Provide the (X, Y) coordinate of the cell's center where the given text is located.  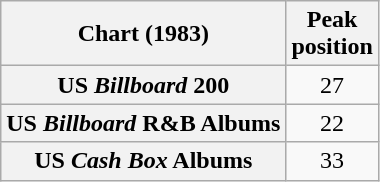
US Billboard 200 (144, 85)
27 (332, 85)
Peakposition (332, 34)
US Cash Box Albums (144, 161)
22 (332, 123)
33 (332, 161)
US Billboard R&B Albums (144, 123)
Chart (1983) (144, 34)
